Return (x, y) of the center of cell containing provided text 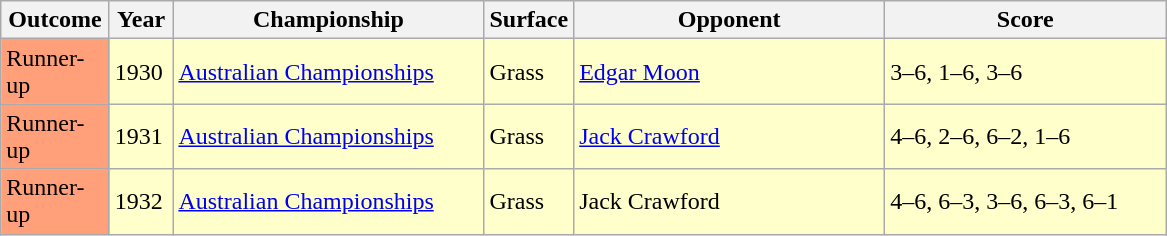
Edgar Moon (730, 72)
1932 (141, 202)
4–6, 6–3, 3–6, 6–3, 6–1 (1026, 202)
3–6, 1–6, 3–6 (1026, 72)
Opponent (730, 20)
Surface (529, 20)
Championship (328, 20)
1930 (141, 72)
1931 (141, 136)
Score (1026, 20)
Outcome (56, 20)
Year (141, 20)
4–6, 2–6, 6–2, 1–6 (1026, 136)
